Locate the cell with the specified text and output its [x, y] center coordinate. 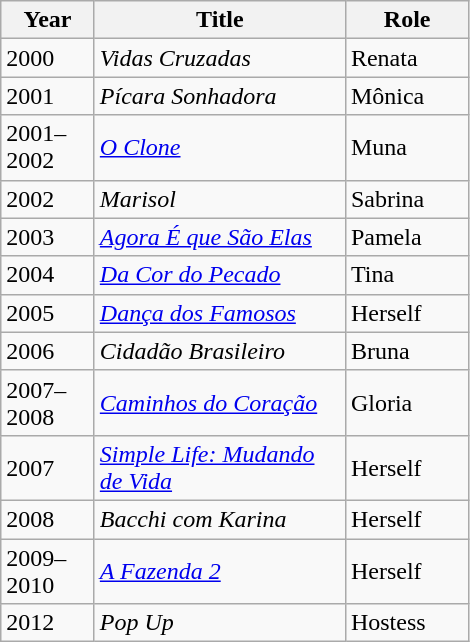
2008 [48, 519]
Cidadão Brasileiro [220, 351]
Muna [407, 148]
Pop Up [220, 623]
Gloria [407, 402]
2004 [48, 275]
Caminhos do Coração [220, 402]
Role [407, 20]
Tina [407, 275]
Hostess [407, 623]
2012 [48, 623]
Title [220, 20]
2000 [48, 58]
Dança dos Famosos [220, 313]
2007–2008 [48, 402]
Mônica [407, 96]
2001–2002 [48, 148]
Pamela [407, 237]
Agora É que São Elas [220, 237]
Da Cor do Pecado [220, 275]
Year [48, 20]
Marisol [220, 199]
Bacchi com Karina [220, 519]
Vidas Cruzadas [220, 58]
2009–2010 [48, 570]
Renata [407, 58]
A Fazenda 2 [220, 570]
Bruna [407, 351]
2005 [48, 313]
Pícara Sonhadora [220, 96]
Simple Life: Mudando de Vida [220, 468]
2003 [48, 237]
2007 [48, 468]
2002 [48, 199]
2006 [48, 351]
2001 [48, 96]
Sabrina [407, 199]
O Clone [220, 148]
